Provide the (X, Y) coordinate of the cell's center where the given text is located.  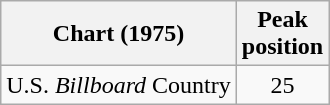
Peakposition (282, 34)
Chart (1975) (119, 34)
25 (282, 85)
U.S. Billboard Country (119, 85)
